Locate the cell with the specified text and output its (x, y) center coordinate. 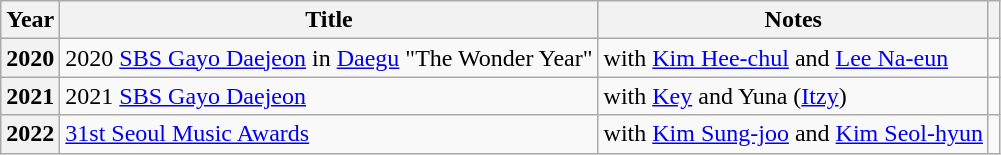
2020 SBS Gayo Daejeon in Daegu "The Wonder Year" (329, 58)
with Kim Sung-joo and Kim Seol-hyun (793, 134)
Year (30, 20)
2020 (30, 58)
2021 SBS Gayo Daejeon (329, 96)
Title (329, 20)
31st Seoul Music Awards (329, 134)
with Kim Hee-chul and Lee Na-eun (793, 58)
with Key and Yuna (Itzy) (793, 96)
2022 (30, 134)
2021 (30, 96)
Notes (793, 20)
